Capture the cell that displays the provided text and extract its (X, Y) central coordinate. 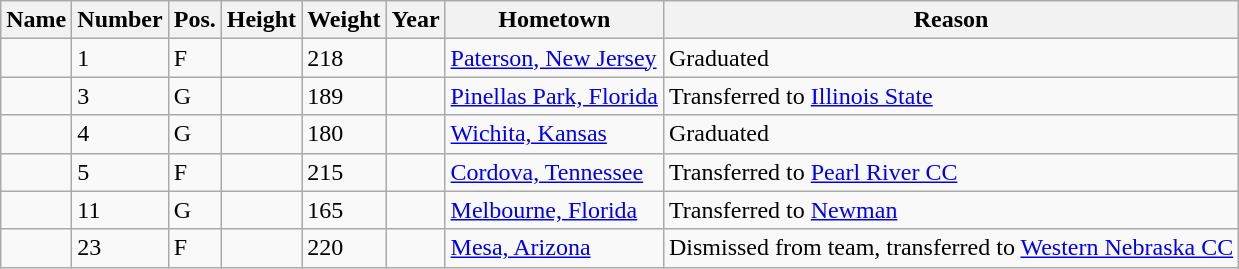
Hometown (554, 20)
Wichita, Kansas (554, 134)
218 (344, 58)
Pinellas Park, Florida (554, 96)
Weight (344, 20)
5 (120, 172)
1 (120, 58)
3 (120, 96)
Cordova, Tennessee (554, 172)
Height (261, 20)
Transferred to Newman (950, 210)
Pos. (194, 20)
165 (344, 210)
Transferred to Illinois State (950, 96)
180 (344, 134)
23 (120, 248)
Reason (950, 20)
Name (36, 20)
215 (344, 172)
Mesa, Arizona (554, 248)
Melbourne, Florida (554, 210)
220 (344, 248)
11 (120, 210)
Dismissed from team, transferred to Western Nebraska CC (950, 248)
Transferred to Pearl River CC (950, 172)
Year (416, 20)
Paterson, New Jersey (554, 58)
4 (120, 134)
Number (120, 20)
189 (344, 96)
